Provide the (x, y) coordinate of the cell's center where the given text is located.  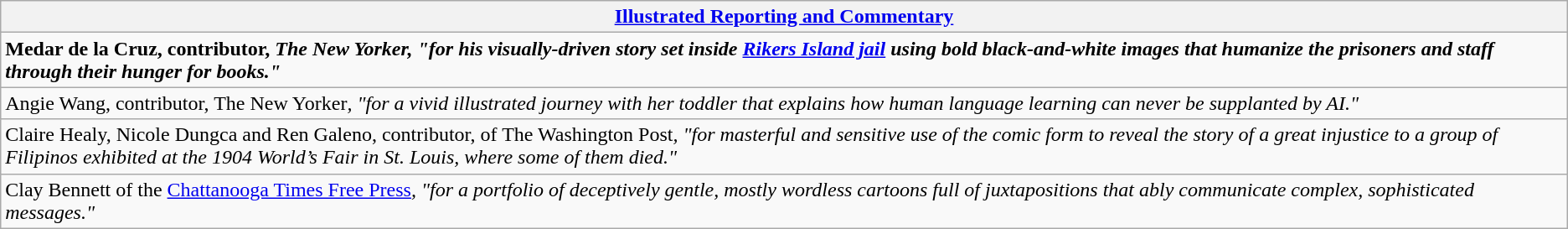
Illustrated Reporting and Commentary (784, 17)
